From the cell containing the given text, extract its center point as (x, y) coordinate. 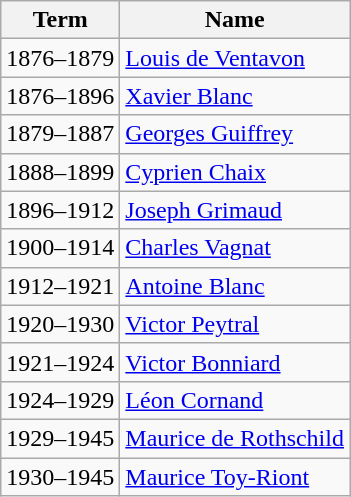
Name (235, 20)
Joseph Grimaud (235, 210)
Maurice Toy-Riont (235, 477)
1912–1921 (60, 286)
Léon Cornand (235, 400)
Xavier Blanc (235, 96)
Term (60, 20)
1896–1912 (60, 210)
Georges Guiffrey (235, 134)
1888–1899 (60, 172)
Louis de Ventavon (235, 58)
1930–1945 (60, 477)
1920–1930 (60, 324)
Maurice de Rothschild (235, 438)
1879–1887 (60, 134)
Victor Peytral (235, 324)
1900–1914 (60, 248)
1924–1929 (60, 400)
1921–1924 (60, 362)
Cyprien Chaix (235, 172)
1876–1896 (60, 96)
Antoine Blanc (235, 286)
1876–1879 (60, 58)
1929–1945 (60, 438)
Victor Bonniard (235, 362)
Charles Vagnat (235, 248)
